Locate the cell with the specified text and output its [X, Y] center coordinate. 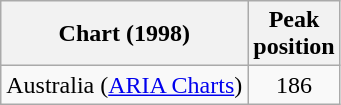
Peakposition [294, 34]
186 [294, 85]
Chart (1998) [124, 34]
Australia (ARIA Charts) [124, 85]
